Locate the cell with the specified text and output its (x, y) center coordinate. 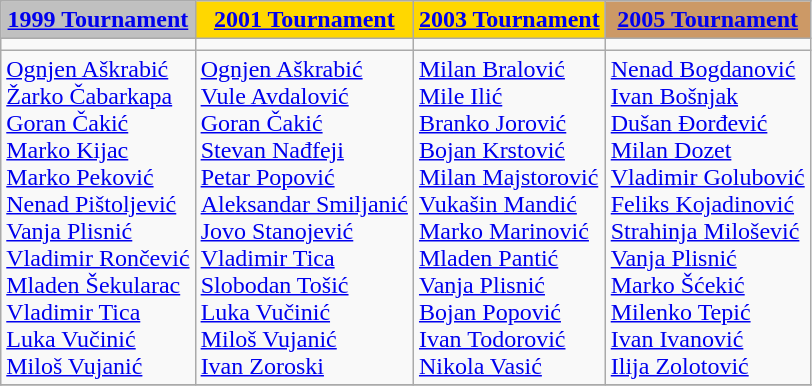
2003 Tournament (509, 20)
1999 Tournament (98, 20)
2005 Tournament (708, 20)
2001 Tournament (304, 20)
